Output the (X, Y) coordinate of the center of the cell containing the given text.  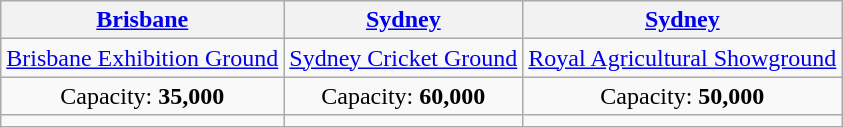
Capacity: 35,000 (142, 96)
Brisbane Exhibition Ground (142, 58)
Brisbane (142, 20)
Capacity: 60,000 (404, 96)
Royal Agricultural Showground (682, 58)
Sydney Cricket Ground (404, 58)
Capacity: 50,000 (682, 96)
